Return (x, y) of the center of cell containing provided text 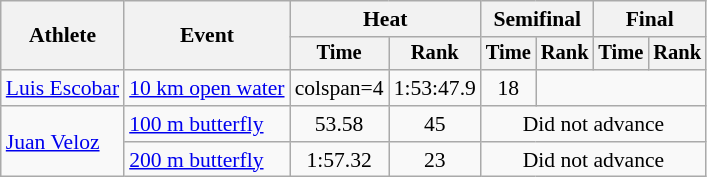
Athlete (62, 36)
Final (649, 19)
Luis Escobar (62, 88)
1:53:47.9 (435, 88)
45 (435, 124)
53.58 (340, 124)
Event (206, 36)
Semifinal (537, 19)
colspan=4 (340, 88)
Juan Veloz (62, 142)
Heat (386, 19)
Did not advance (594, 124)
18 (508, 88)
100 m butterfly (206, 124)
10 km open water (206, 88)
